Pinpoint the cell where the given text exists, returning its (X, Y) midpoint coordinate. 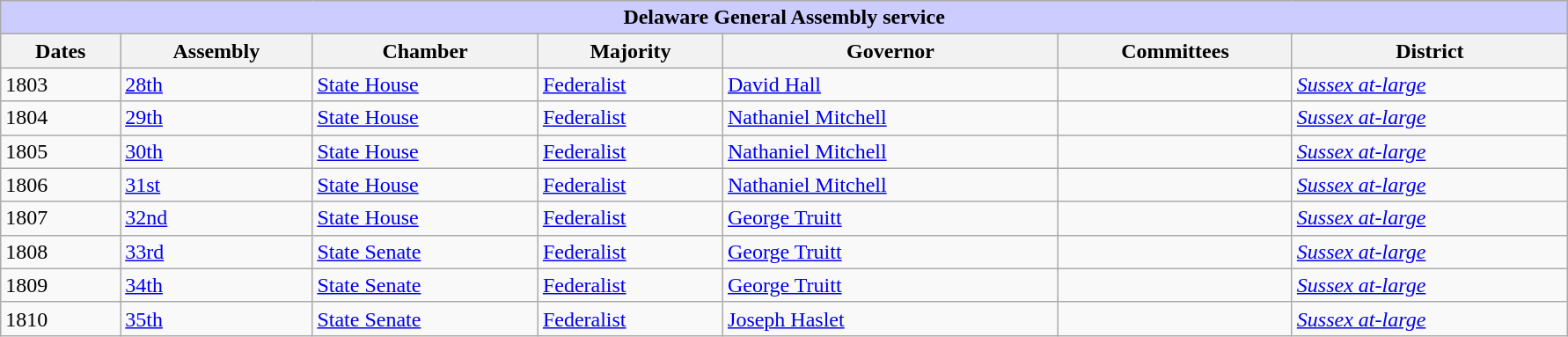
Committees (1176, 51)
1804 (61, 118)
34th (216, 285)
1805 (61, 151)
David Hall (890, 84)
28th (216, 84)
30th (216, 151)
1808 (61, 252)
29th (216, 118)
32nd (216, 218)
Dates (61, 51)
Joseph Haslet (890, 319)
1810 (61, 319)
1803 (61, 84)
Governor (890, 51)
1806 (61, 185)
33rd (216, 252)
1809 (61, 285)
District (1429, 51)
Chamber (425, 51)
31st (216, 185)
Majority (630, 51)
Delaware General Assembly service (785, 18)
1807 (61, 218)
35th (216, 319)
Assembly (216, 51)
